Return [x, y] of the center of cell containing provided text 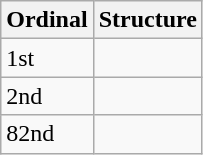
1st [47, 58]
2nd [47, 96]
82nd [47, 134]
Ordinal [47, 20]
Structure [148, 20]
